Search for the cell housing the specified text and yield its (X, Y) center coordinate. 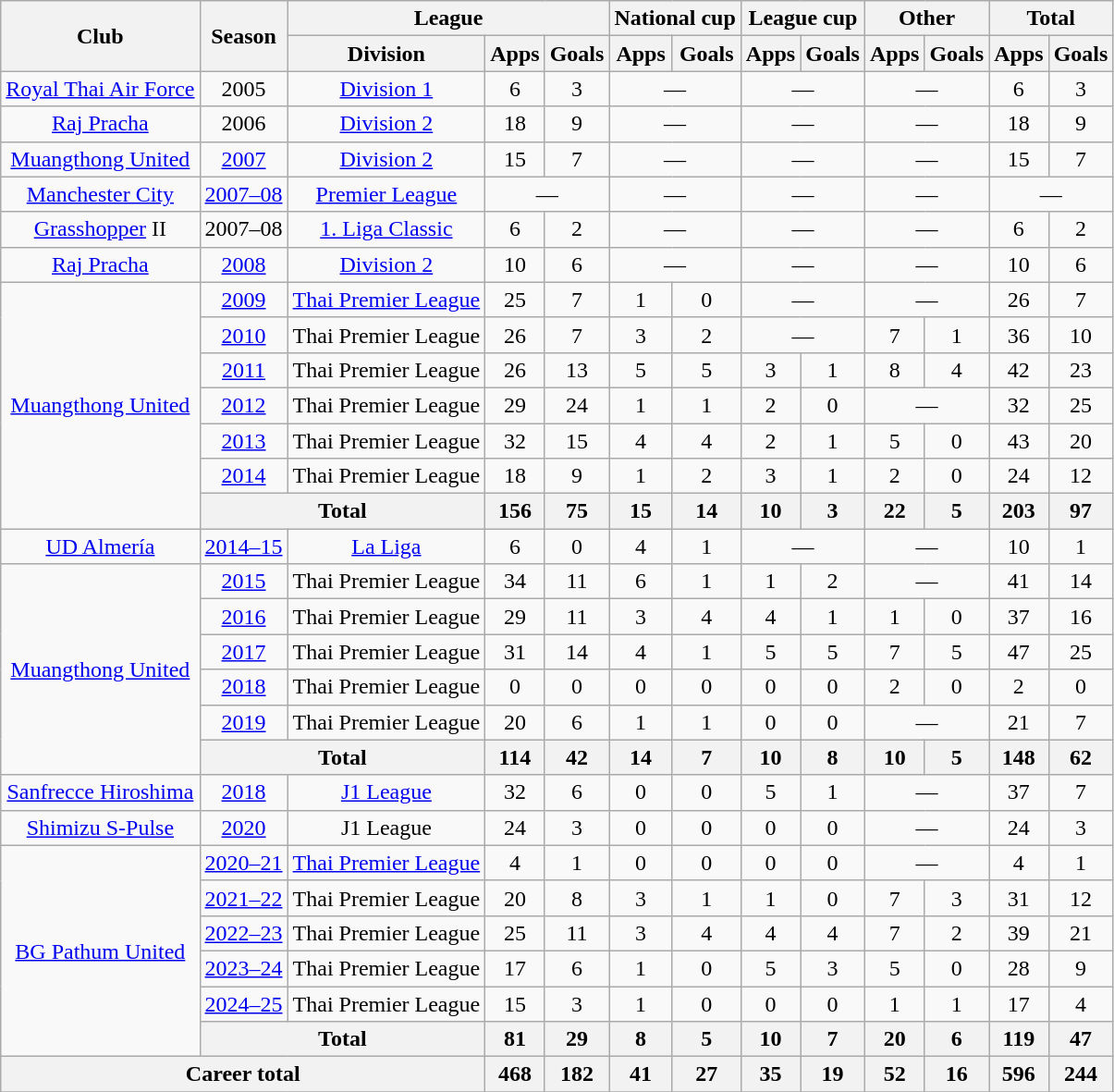
2012 (244, 405)
Other (926, 18)
22 (894, 511)
League cup (802, 18)
244 (1081, 1074)
13 (577, 370)
148 (1019, 757)
156 (515, 511)
Career total (243, 1074)
La Liga (386, 546)
2022–23 (244, 933)
National cup (675, 18)
Division 1 (386, 89)
UD Almería (100, 546)
Royal Thai Air Force (100, 89)
2021–22 (244, 898)
2011 (244, 370)
Premier League (386, 194)
2024–25 (244, 1003)
2005 (244, 89)
596 (1019, 1074)
119 (1019, 1039)
2013 (244, 441)
2019 (244, 722)
2010 (244, 335)
36 (1019, 335)
Season (244, 36)
2014–15 (244, 546)
35 (770, 1074)
34 (515, 582)
2023–24 (244, 968)
81 (515, 1039)
Manchester City (100, 194)
Division (386, 54)
2008 (244, 264)
2020 (244, 828)
43 (1019, 441)
2006 (244, 124)
2015 (244, 582)
2016 (244, 617)
203 (1019, 511)
1. Liga Classic (386, 229)
Sanfrecce Hiroshima (100, 792)
27 (706, 1074)
62 (1081, 757)
Shimizu S-Pulse (100, 828)
19 (833, 1074)
BG Pathum United (100, 951)
97 (1081, 511)
114 (515, 757)
28 (1019, 968)
2014 (244, 476)
468 (515, 1074)
39 (1019, 933)
2007 (244, 159)
2020–21 (244, 863)
League (448, 18)
23 (1081, 370)
2017 (244, 652)
2009 (244, 300)
52 (894, 1074)
75 (577, 511)
182 (577, 1074)
Club (100, 36)
Grasshopper II (100, 229)
